Locate the cell with the specified text and output its [X, Y] center coordinate. 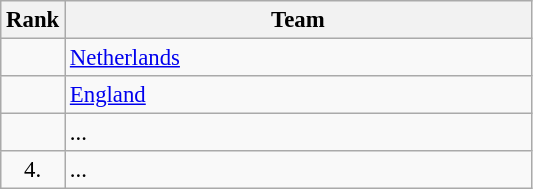
Team [298, 20]
England [298, 95]
Netherlands [298, 58]
Rank [33, 20]
4. [33, 170]
